Find where the given text appears and provide that cell's center as (x, y) coordinate. 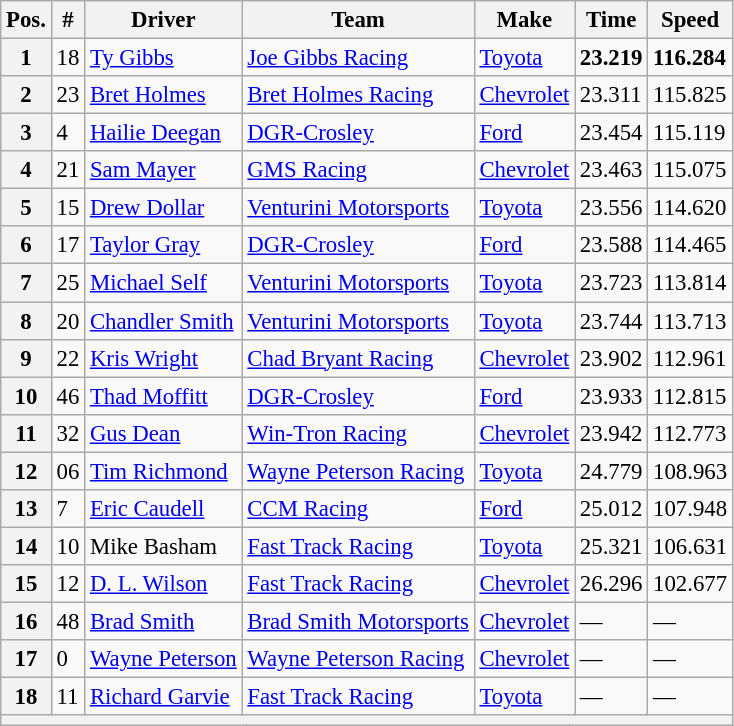
0 (68, 659)
Kris Wright (164, 358)
46 (68, 396)
112.961 (690, 358)
23.219 (612, 58)
Richard Garvie (164, 697)
23 (68, 95)
Drew Dollar (164, 208)
32 (68, 433)
Chandler Smith (164, 321)
23.454 (612, 133)
Wayne Peterson (164, 659)
23.463 (612, 170)
23.902 (612, 358)
114.465 (690, 245)
23.556 (612, 208)
Brad Smith Motorsports (358, 621)
14 (26, 546)
Taylor Gray (164, 245)
5 (26, 208)
25 (68, 283)
Michael Self (164, 283)
23.744 (612, 321)
Eric Caudell (164, 509)
CCM Racing (358, 509)
D. L. Wilson (164, 584)
Joe Gibbs Racing (358, 58)
06 (68, 471)
2 (26, 95)
106.631 (690, 546)
23.588 (612, 245)
Time (612, 20)
16 (26, 621)
113.814 (690, 283)
Thad Moffitt (164, 396)
1 (26, 58)
21 (68, 170)
22 (68, 358)
Chad Bryant Racing (358, 358)
Make (524, 20)
9 (26, 358)
Speed (690, 20)
24.779 (612, 471)
Hailie Deegan (164, 133)
6 (26, 245)
114.620 (690, 208)
Ty Gibbs (164, 58)
113.713 (690, 321)
26.296 (612, 584)
25.321 (612, 546)
20 (68, 321)
8 (26, 321)
48 (68, 621)
Sam Mayer (164, 170)
Tim Richmond (164, 471)
112.773 (690, 433)
# (68, 20)
Brad Smith (164, 621)
Win-Tron Racing (358, 433)
25.012 (612, 509)
Bret Holmes Racing (358, 95)
Team (358, 20)
3 (26, 133)
108.963 (690, 471)
Bret Holmes (164, 95)
115.119 (690, 133)
Pos. (26, 20)
23.723 (612, 283)
116.284 (690, 58)
107.948 (690, 509)
115.825 (690, 95)
Driver (164, 20)
102.677 (690, 584)
23.933 (612, 396)
Mike Basham (164, 546)
115.075 (690, 170)
23.942 (612, 433)
23.311 (612, 95)
112.815 (690, 396)
GMS Racing (358, 170)
13 (26, 509)
Gus Dean (164, 433)
